Output the (x, y) coordinate of the center of the cell containing the given text.  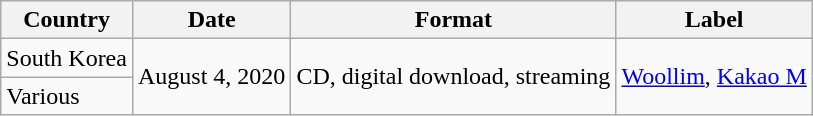
Various (67, 96)
Woollim, Kakao M (714, 77)
CD, digital download, streaming (454, 77)
Format (454, 20)
Country (67, 20)
South Korea (67, 58)
Label (714, 20)
August 4, 2020 (211, 77)
Date (211, 20)
